From the cell containing the given text, extract its center point as (x, y) coordinate. 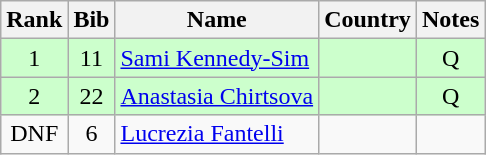
Anastasia Chirtsova (217, 96)
11 (92, 58)
Name (217, 20)
1 (34, 58)
Sami Kennedy-Sim (217, 58)
Lucrezia Fantelli (217, 134)
Notes (450, 20)
6 (92, 134)
Country (368, 20)
2 (34, 96)
22 (92, 96)
Rank (34, 20)
DNF (34, 134)
Bib (92, 20)
